Identify which cell holds the provided text, then report its [X, Y] central coordinate. 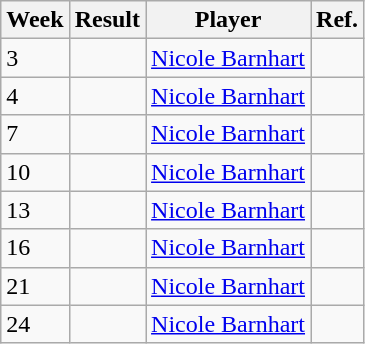
Week [35, 20]
7 [35, 134]
Player [228, 20]
Ref. [338, 20]
Result [107, 20]
10 [35, 172]
13 [35, 210]
24 [35, 324]
16 [35, 248]
21 [35, 286]
4 [35, 96]
3 [35, 58]
